Detect which cell encompasses the target text, then output its [x, y] center coordinate. 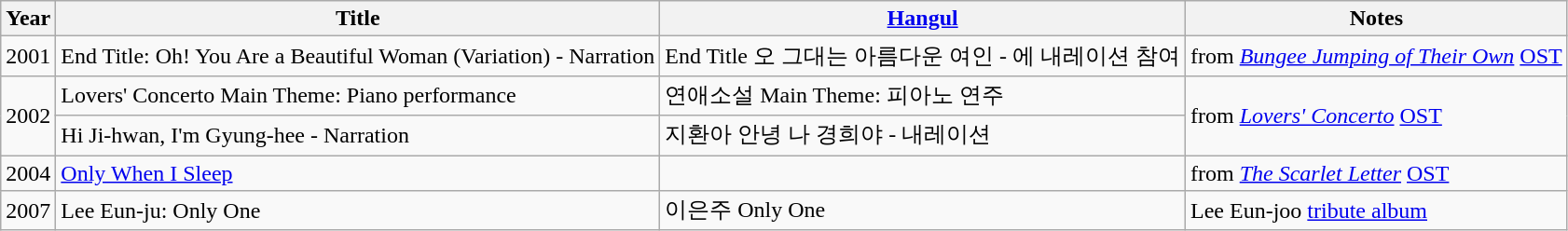
2004 [28, 172]
Lee Eun-ju: Only One [358, 211]
2007 [28, 211]
이은주 Only One [923, 211]
End Title 오 그대는 아름다운 여인 - 에 내레이션 참여 [923, 56]
from Bungee Jumping of Their Own OST [1377, 56]
2002 [28, 115]
Only When I Sleep [358, 172]
from The Scarlet Letter OST [1377, 172]
연애소설 Main Theme: 피아노 연주 [923, 95]
Lee Eun-joo tribute album [1377, 211]
Lovers' Concerto Main Theme: Piano performance [358, 95]
Title [358, 19]
지환아 안녕 나 경희야 - 내레이션 [923, 136]
Hi Ji-hwan, I'm Gyung-hee - Narration [358, 136]
Year [28, 19]
Hangul [923, 19]
End Title: Oh! You Are a Beautiful Woman (Variation) - Narration [358, 56]
from Lovers' Concerto OST [1377, 115]
2001 [28, 56]
Notes [1377, 19]
